Provide the [x, y] coordinate of the cell's center where the given text is located.  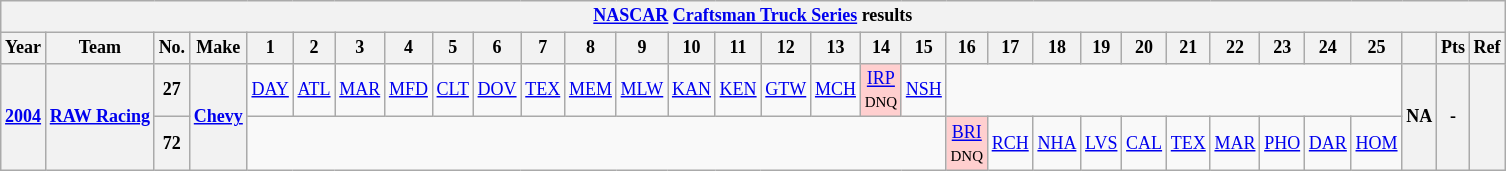
- [1454, 116]
4 [409, 48]
NHA [1057, 144]
DOV [497, 90]
No. [172, 48]
NSH [924, 90]
Chevy [218, 116]
DAR [1328, 144]
Ref [1487, 48]
2004 [24, 116]
9 [642, 48]
ATL [314, 90]
20 [1144, 48]
MEM [591, 90]
7 [543, 48]
NA [1420, 116]
Team [100, 48]
10 [692, 48]
RCH [1010, 144]
MFD [409, 90]
24 [1328, 48]
21 [1188, 48]
Make [218, 48]
2 [314, 48]
72 [172, 144]
1 [270, 48]
27 [172, 90]
RAW Racing [100, 116]
8 [591, 48]
Year [24, 48]
13 [836, 48]
25 [1376, 48]
14 [880, 48]
6 [497, 48]
12 [786, 48]
KEN [738, 90]
3 [360, 48]
BRIDNQ [966, 144]
18 [1057, 48]
23 [1282, 48]
MCH [836, 90]
DAY [270, 90]
NASCAR Craftsman Truck Series results [753, 16]
19 [1102, 48]
22 [1235, 48]
Pts [1454, 48]
5 [452, 48]
15 [924, 48]
IRPDNQ [880, 90]
PHO [1282, 144]
17 [1010, 48]
CAL [1144, 144]
16 [966, 48]
HOM [1376, 144]
11 [738, 48]
LVS [1102, 144]
GTW [786, 90]
CLT [452, 90]
KAN [692, 90]
MLW [642, 90]
